Search for the cell housing the specified text and yield its (X, Y) center coordinate. 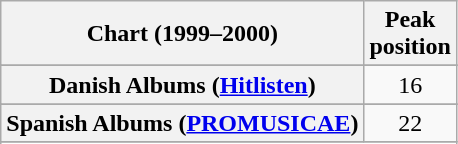
Chart (1999–2000) (182, 34)
22 (410, 123)
Peakposition (410, 34)
Spanish Albums (PROMUSICAE) (182, 123)
16 (410, 85)
Danish Albums (Hitlisten) (182, 85)
